Find where the given text appears and provide that cell's center as [x, y] coordinate. 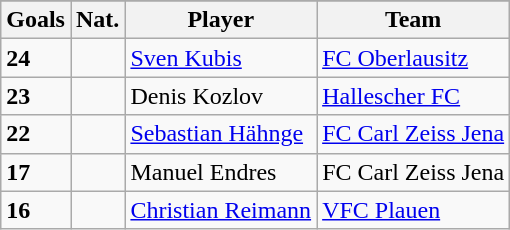
Hallescher FC [414, 96]
Manuel Endres [221, 172]
22 [36, 134]
Player [221, 20]
Denis Kozlov [221, 96]
Nat. [97, 20]
Christian Reimann [221, 210]
24 [36, 58]
Goals [36, 20]
17 [36, 172]
Sven Kubis [221, 58]
Sebastian Hähnge [221, 134]
VFC Plauen [414, 210]
16 [36, 210]
Team [414, 20]
23 [36, 96]
FC Oberlausitz [414, 58]
